Identify which cell holds the provided text, then report its [X, Y] central coordinate. 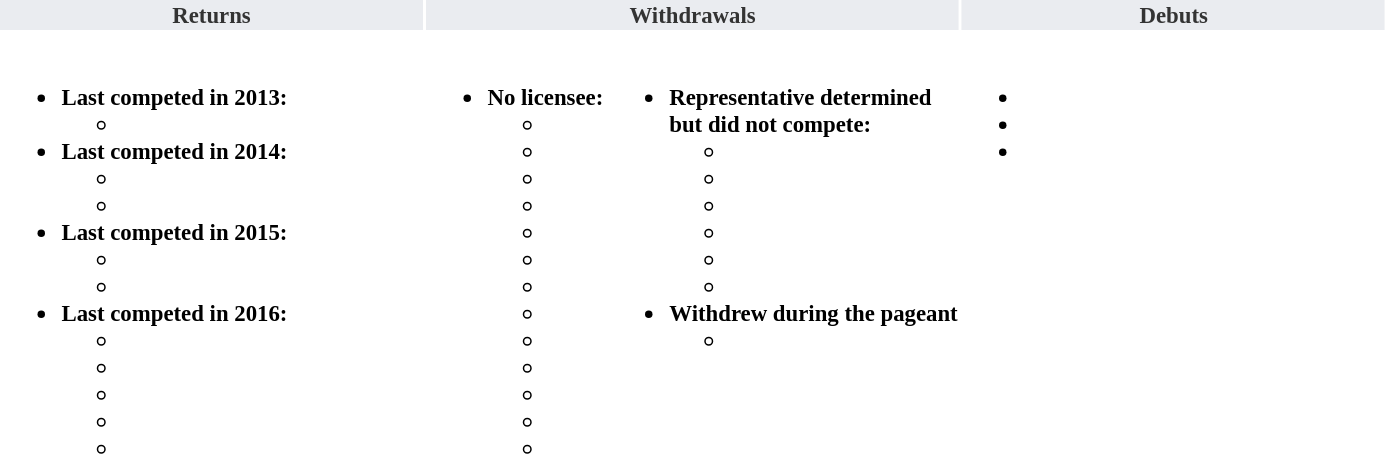
Returns [212, 15]
Debuts [1174, 15]
Withdrawals [692, 15]
